Search for the cell housing the specified text and yield its (x, y) center coordinate. 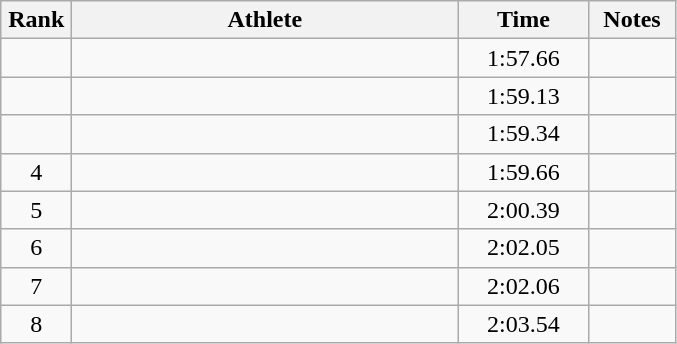
Time (524, 20)
Athlete (265, 20)
2:02.05 (524, 248)
1:57.66 (524, 58)
2:02.06 (524, 286)
5 (36, 210)
4 (36, 172)
1:59.34 (524, 134)
1:59.13 (524, 96)
2:03.54 (524, 324)
6 (36, 248)
8 (36, 324)
Rank (36, 20)
1:59.66 (524, 172)
Notes (632, 20)
7 (36, 286)
2:00.39 (524, 210)
